Pinpoint the cell where the given text exists, returning its (X, Y) midpoint coordinate. 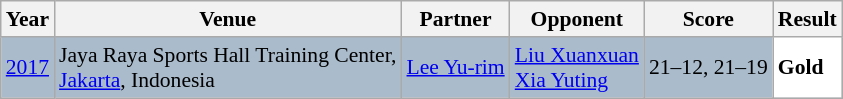
Result (808, 19)
Year (28, 19)
Venue (228, 19)
Liu Xuanxuan Xia Yuting (577, 68)
Jaya Raya Sports Hall Training Center,Jakarta, Indonesia (228, 68)
21–12, 21–19 (708, 68)
Opponent (577, 19)
Score (708, 19)
2017 (28, 68)
Gold (808, 68)
Partner (455, 19)
Lee Yu-rim (455, 68)
